Find where the given text appears and provide that cell's center as (X, Y) coordinate. 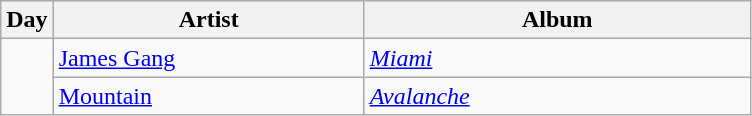
Day (27, 20)
Avalanche (557, 96)
Mountain (208, 96)
Album (557, 20)
Artist (208, 20)
James Gang (208, 58)
Miami (557, 58)
